Locate the cell with the specified text and output its [x, y] center coordinate. 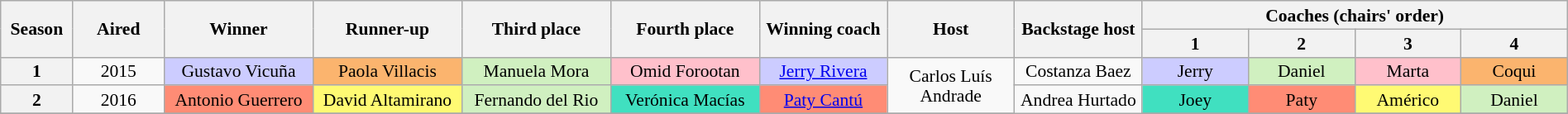
David Altamirano [387, 100]
Third place [536, 29]
3 [1408, 43]
Paty Cantú [823, 100]
Manuela Mora [536, 71]
Host [951, 29]
2015 [119, 71]
Jerry [1196, 71]
Omid Forootan [685, 71]
Winner [239, 29]
Runner-up [387, 29]
Costanza Baez [1078, 71]
Fernando del Rio [536, 100]
Joey [1196, 100]
Aired [119, 29]
Verónica Macías [685, 100]
4 [1515, 43]
Paola Villacis [387, 71]
Antonio Guerrero [239, 100]
Américo [1408, 100]
Backstage host [1078, 29]
Carlos Luís Andrade [951, 85]
Season [36, 29]
Jerry Rivera [823, 71]
Winning coach [823, 29]
Coqui [1515, 71]
Gustavo Vicuña [239, 71]
2016 [119, 100]
Coaches (chairs' order) [1355, 15]
Andrea Hurtado [1078, 100]
Paty [1302, 100]
Marta [1408, 71]
Fourth place [685, 29]
